For the text-containing cell, return its midpoint in (X, Y) coordinate format. 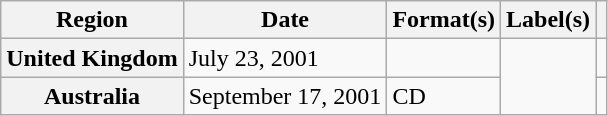
July 23, 2001 (285, 58)
Format(s) (444, 20)
Label(s) (548, 20)
United Kingdom (92, 58)
Date (285, 20)
Region (92, 20)
September 17, 2001 (285, 96)
Australia (92, 96)
CD (444, 96)
